Identify which cell holds the provided text, then report its [X, Y] central coordinate. 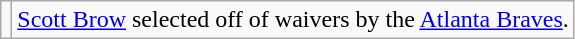
Scott Brow selected off of waivers by the Atlanta Braves. [293, 20]
